Search for the cell housing the specified text and yield its [x, y] center coordinate. 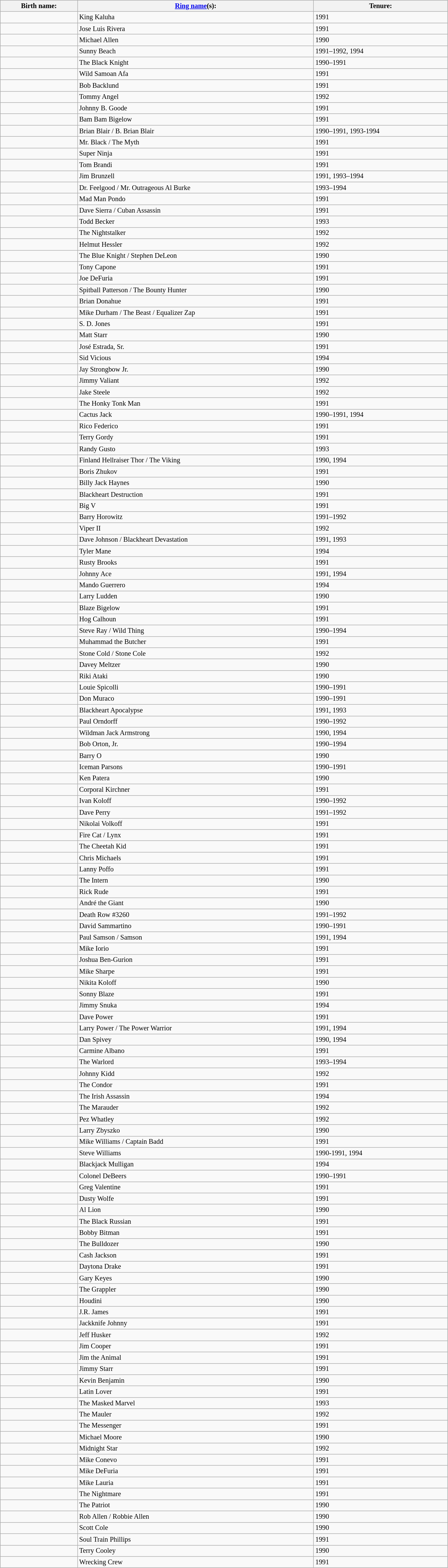
The Bulldozer [196, 1244]
Sonny Blaze [196, 994]
Joshua Ben-Gurion [196, 960]
Davey Meltzer [196, 665]
Michael Moore [196, 1437]
Jim the Animal [196, 1357]
Matt Starr [196, 335]
Rick Rude [196, 892]
Terry Gordy [196, 437]
José Estrada, Sr. [196, 347]
Jose Luis Rivera [196, 29]
Mike Sharpe [196, 971]
Mike Lauria [196, 1483]
The Irish Assassin [196, 1096]
Bob Backlund [196, 85]
Cash Jackson [196, 1255]
Ivan Koloff [196, 801]
Mando Guerrero [196, 585]
Paul Samson / Samson [196, 937]
Mike Iorio [196, 949]
The Black Knight [196, 63]
Boris Zhukov [196, 471]
Sunny Beach [196, 51]
S. D. Jones [196, 324]
David Sammartino [196, 926]
Jim Brunzell [196, 176]
The Patriot [196, 1505]
Tommy Angel [196, 97]
Terry Cooley [196, 1551]
Michael Allen [196, 40]
Spitball Patterson / The Bounty Hunter [196, 290]
Chris Michaels [196, 858]
Tenure: [381, 6]
Bob Orton, Jr. [196, 744]
Jimmy Starr [196, 1369]
Nikita Koloff [196, 983]
Jim Cooper [196, 1346]
Barry O [196, 756]
1991, 1993–1994 [381, 176]
Jay Strongbow Jr. [196, 369]
Tom Brandi [196, 165]
Muhammad the Butcher [196, 642]
Wrecking Crew [196, 1562]
The Black Russian [196, 1221]
Rusty Brooks [196, 563]
The Intern [196, 881]
The Blue Knight / Stephen DeLeon [196, 256]
Mad Man Pondo [196, 199]
Finland Hellraiser Thor / The Viking [196, 460]
Don Muraco [196, 699]
Rob Allen / Robbie Allen [196, 1517]
Blaze Bigelow [196, 608]
Iceman Parsons [196, 767]
The Mauler [196, 1414]
Tony Capone [196, 267]
Ken Patera [196, 778]
Bam Bam Bigelow [196, 119]
1990–1991, 1994 [381, 415]
Wild Samoan Afa [196, 74]
Bobby Bitman [196, 1233]
Billy Jack Haynes [196, 483]
The Nightmare [196, 1494]
Dave Sierra / Cuban Assassin [196, 210]
Houdini [196, 1301]
Barry Horowitz [196, 517]
Dave Perry [196, 812]
Steve Ray / Wild Thing [196, 630]
Mr. Black / The Myth [196, 142]
Helmut Hessler [196, 244]
J.R. James [196, 1312]
Hog Calhoun [196, 619]
Viper II [196, 529]
Corporal Kirchner [196, 790]
The Cheetah Kid [196, 846]
Jimmy Snuka [196, 1005]
Jake Steele [196, 392]
Dr. Feelgood / Mr. Outrageous Al Burke [196, 188]
Riki Ataki [196, 676]
Randy Gusto [196, 449]
Blackheart Apocalypse [196, 710]
The Warlord [196, 1062]
Rico Federico [196, 426]
Wildman Jack Armstrong [196, 733]
Blackheart Destruction [196, 494]
Midnight Star [196, 1449]
Carmine Albano [196, 1051]
The Nightstalker [196, 233]
André the Giant [196, 903]
Stone Cold / Stone Cole [196, 653]
King Kaluha [196, 17]
Lanny Poffo [196, 869]
Todd Becker [196, 222]
Mike Durham / The Beast / Equalizer Zap [196, 313]
The Grappler [196, 1290]
Dave Power [196, 1017]
1990–1991, 1993-1994 [381, 131]
Joe DeFuria [196, 278]
Greg Valentine [196, 1187]
Birth name: [39, 6]
Johnny Ace [196, 574]
The Marauder [196, 1108]
Blackjack Mulligan [196, 1164]
Dan Spivey [196, 1039]
Sid Vicious [196, 358]
Steve Williams [196, 1153]
Dusty Wolfe [196, 1198]
The Honky Tonk Man [196, 403]
The Messenger [196, 1426]
Mike DeFuria [196, 1471]
1991–1992, 1994 [381, 51]
Scott Cole [196, 1528]
Nikolai Volkoff [196, 824]
Colonel DeBeers [196, 1176]
Larry Power / The Power Warrior [196, 1028]
The Condor [196, 1085]
Johnny B. Goode [196, 108]
Mike Conevo [196, 1460]
Jimmy Valiant [196, 381]
Louie Spicolli [196, 687]
Big V [196, 506]
Latin Lover [196, 1391]
The Masked Marvel [196, 1403]
Pez Whatley [196, 1119]
Kevin Benjamin [196, 1380]
Gary Keyes [196, 1278]
Al Lion [196, 1210]
Brian Donahue [196, 301]
Mike Williams / Captain Badd [196, 1142]
Jackknife Johnny [196, 1323]
Super Ninja [196, 154]
Dave Johnson / Blackheart Devastation [196, 540]
Fire Cat / Lynx [196, 835]
Cactus Jack [196, 415]
Ring name(s): [196, 6]
Soul Train Phillips [196, 1539]
Larry Ludden [196, 596]
Brian Blair / B. Brian Blair [196, 131]
Paul Orndorff [196, 722]
Daytona Drake [196, 1267]
1990-1991, 1994 [381, 1153]
Johnny Kidd [196, 1074]
Death Row #3260 [196, 915]
Jeff Husker [196, 1335]
Larry Zbyszko [196, 1130]
Tyler Mane [196, 551]
